From the cell containing the given text, extract its center point as [x, y] coordinate. 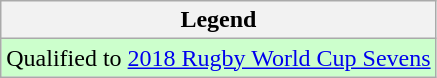
Legend [218, 20]
Qualified to 2018 Rugby World Cup Sevens [218, 58]
